Scan for the cell matching the given text and deliver its (x, y) coordinate at center. 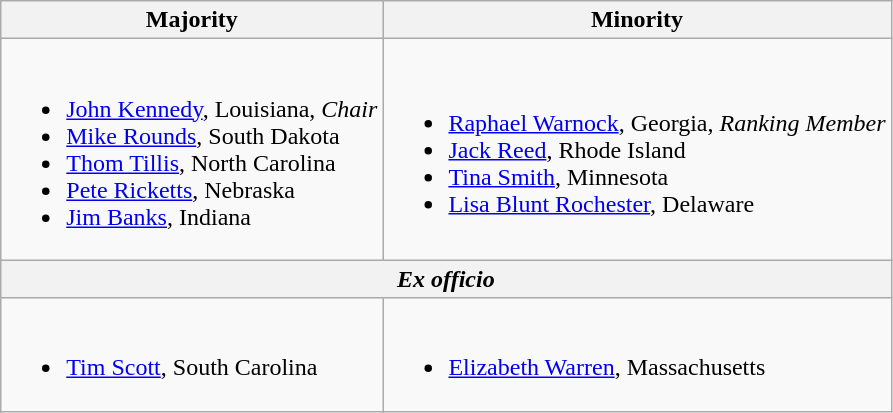
John Kennedy, Louisiana, ChairMike Rounds, South DakotaThom Tillis, North CarolinaPete Ricketts, NebraskaJim Banks, Indiana (192, 150)
Raphael Warnock, Georgia, Ranking MemberJack Reed, Rhode IslandTina Smith, MinnesotaLisa Blunt Rochester, Delaware (637, 150)
Tim Scott, South Carolina (192, 354)
Minority (637, 20)
Majority (192, 20)
Elizabeth Warren, Massachusetts (637, 354)
Ex officio (446, 279)
